Pinpoint the cell where the given text exists, returning its (x, y) midpoint coordinate. 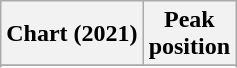
Peakposition (189, 34)
Chart (2021) (72, 34)
